Pinpoint the cell where the given text exists, returning its [x, y] midpoint coordinate. 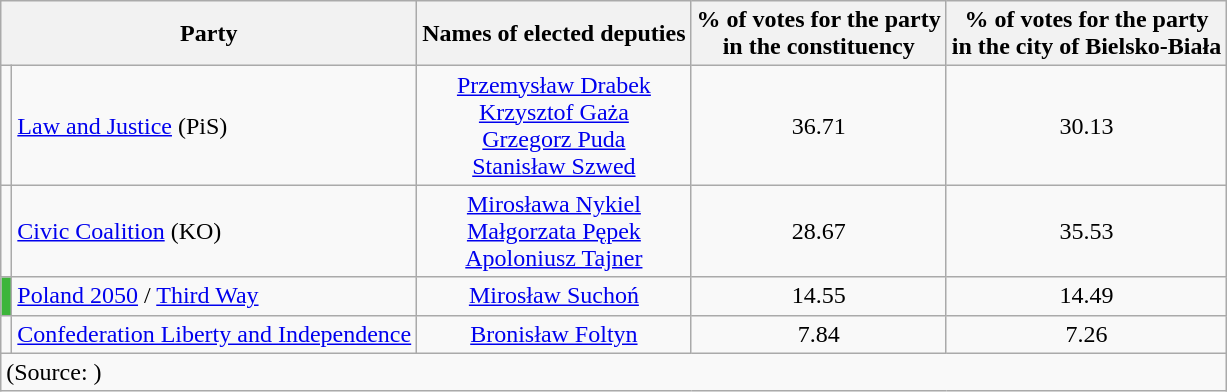
36.71 [818, 126]
Poland 2050 / Third Way [214, 296]
(Source: ) [614, 372]
35.53 [1086, 231]
Party [209, 34]
14.55 [818, 296]
7.84 [818, 334]
30.13 [1086, 126]
% of votes for the partyin the constituency [818, 34]
14.49 [1086, 296]
Names of elected deputies [554, 34]
Civic Coalition (KO) [214, 231]
28.67 [818, 231]
% of votes for the partyin the city of Bielsko-Biała [1086, 34]
7.26 [1086, 334]
Mirosława NykielMałgorzata PępekApoloniusz Tajner [554, 231]
Mirosław Suchoń [554, 296]
Confederation Liberty and Independence [214, 334]
Przemysław DrabekKrzysztof GażaGrzegorz PudaStanisław Szwed [554, 126]
Bronisław Foltyn [554, 334]
Law and Justice (PiS) [214, 126]
